Provide the [x, y] coordinate of the cell's center where the given text is located.  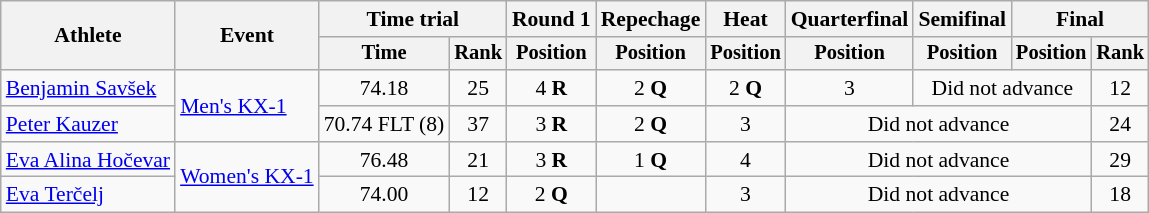
37 [478, 124]
Semifinal [962, 19]
Athlete [88, 36]
Benjamin Savšek [88, 88]
Time trial [413, 19]
Event [247, 36]
18 [1120, 195]
Women's KX-1 [247, 178]
Peter Kauzer [88, 124]
25 [478, 88]
4 R [552, 88]
Eva Alina Hočevar [88, 160]
Time [384, 54]
74.00 [384, 195]
1 Q [651, 160]
29 [1120, 160]
Heat [745, 19]
76.48 [384, 160]
24 [1120, 124]
Repechage [651, 19]
Quarterfinal [850, 19]
74.18 [384, 88]
Final [1080, 19]
Round 1 [552, 19]
21 [478, 160]
70.74 FLT (8) [384, 124]
Men's KX-1 [247, 106]
4 [745, 160]
Eva Terčelj [88, 195]
